Return [x, y] of the center of cell containing provided text 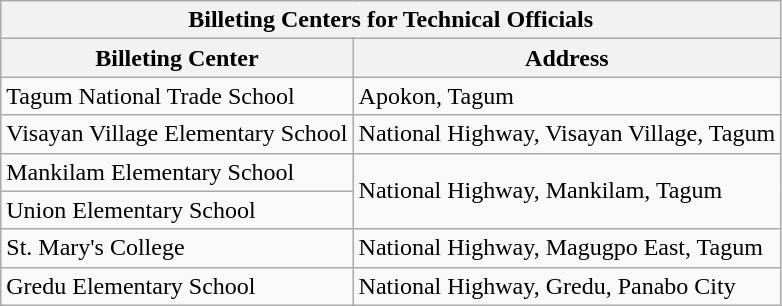
National Highway, Gredu, Panabo City [567, 286]
Mankilam Elementary School [177, 172]
National Highway, Magugpo East, Tagum [567, 248]
Tagum National Trade School [177, 96]
Address [567, 58]
St. Mary's College [177, 248]
Gredu Elementary School [177, 286]
National Highway, Visayan Village, Tagum [567, 134]
Billeting Centers for Technical Officials [391, 20]
Union Elementary School [177, 210]
Apokon, Tagum [567, 96]
Visayan Village Elementary School [177, 134]
Billeting Center [177, 58]
National Highway, Mankilam, Tagum [567, 191]
